Pinpoint the cell where the given text exists, returning its [x, y] midpoint coordinate. 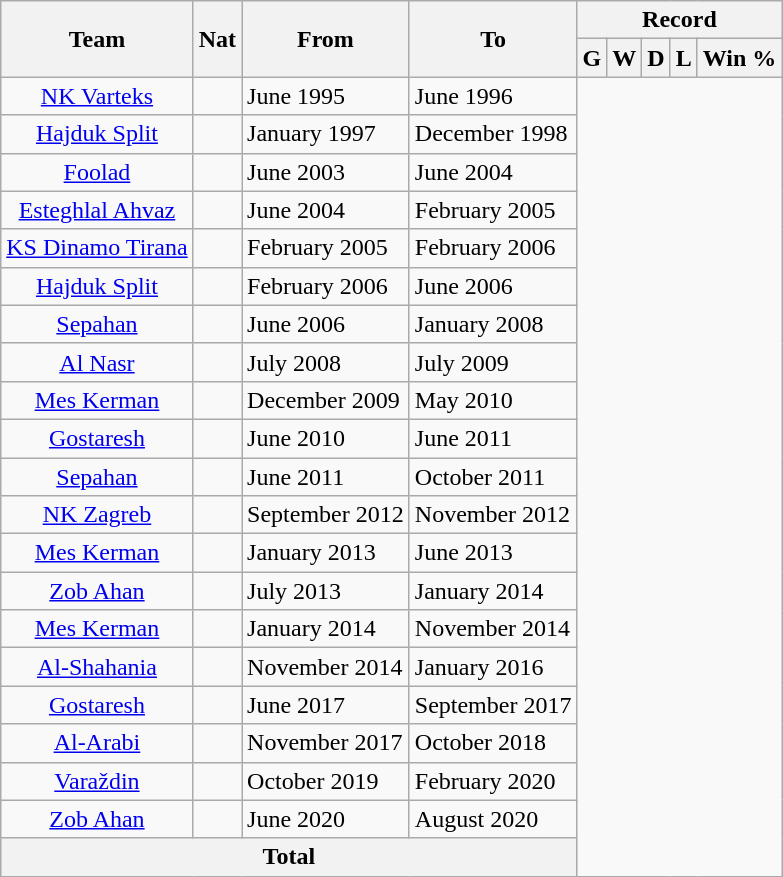
February 2020 [493, 781]
May 2010 [493, 400]
From [326, 39]
August 2020 [493, 819]
July 2013 [326, 591]
W [624, 58]
Al-Shahania [97, 667]
September 2012 [326, 515]
Foolad [97, 172]
November 2012 [493, 515]
January 2008 [493, 324]
June 2013 [493, 553]
June 2017 [326, 705]
July 2008 [326, 362]
December 1998 [493, 134]
Win % [740, 58]
September 2017 [493, 705]
To [493, 39]
NK Zagreb [97, 515]
Team [97, 39]
June 2003 [326, 172]
G [592, 58]
Al Nasr [97, 362]
July 2009 [493, 362]
NK Varteks [97, 96]
Total [289, 857]
October 2019 [326, 781]
Al-Arabi [97, 743]
Varaždin [97, 781]
Record [680, 20]
January 2016 [493, 667]
D [656, 58]
December 2009 [326, 400]
L [684, 58]
Esteghlal Ahvaz [97, 210]
KS Dinamo Tirana [97, 248]
November 2017 [326, 743]
October 2011 [493, 477]
June 2020 [326, 819]
October 2018 [493, 743]
June 1996 [493, 96]
Nat [217, 39]
January 1997 [326, 134]
June 1995 [326, 96]
June 2010 [326, 438]
January 2013 [326, 553]
